Identify which cell holds the provided text, then report its (x, y) central coordinate. 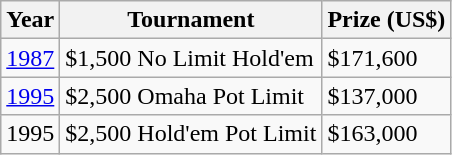
Year (30, 20)
$137,000 (386, 96)
Prize (US$) (386, 20)
$163,000 (386, 134)
$1,500 No Limit Hold'em (191, 58)
$171,600 (386, 58)
1987 (30, 58)
Tournament (191, 20)
$2,500 Omaha Pot Limit (191, 96)
$2,500 Hold'em Pot Limit (191, 134)
